For the text-containing cell, return its midpoint in [X, Y] coordinate format. 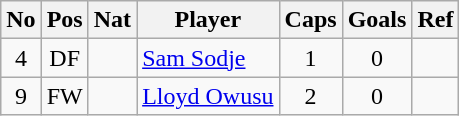
No [21, 20]
Player [208, 20]
Pos [64, 20]
1 [310, 58]
Nat [112, 20]
9 [21, 96]
2 [310, 96]
DF [64, 58]
FW [64, 96]
4 [21, 58]
Ref [436, 20]
Goals [377, 20]
Caps [310, 20]
Sam Sodje [208, 58]
Lloyd Owusu [208, 96]
